Detect which cell encompasses the target text, then output its [x, y] center coordinate. 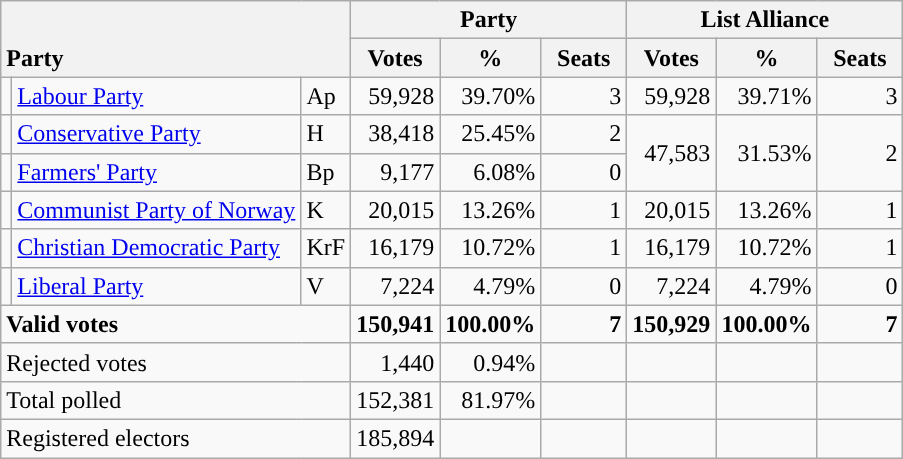
152,381 [396, 400]
Communist Party of Norway [156, 210]
47,583 [672, 153]
150,941 [396, 324]
38,418 [396, 134]
KrF [326, 248]
K [326, 210]
81.97% [490, 400]
H [326, 134]
List Alliance [765, 20]
6.08% [490, 172]
1,440 [396, 362]
Liberal Party [156, 286]
150,929 [672, 324]
Rejected votes [176, 362]
Conservative Party [156, 134]
25.45% [490, 134]
V [326, 286]
Total polled [176, 400]
39.70% [490, 96]
Christian Democratic Party [156, 248]
39.71% [766, 96]
Labour Party [156, 96]
185,894 [396, 438]
Ap [326, 96]
Registered electors [176, 438]
9,177 [396, 172]
Bp [326, 172]
31.53% [766, 153]
Valid votes [176, 324]
Farmers' Party [156, 172]
0.94% [490, 362]
